Scan for the cell matching the given text and deliver its [x, y] coordinate at center. 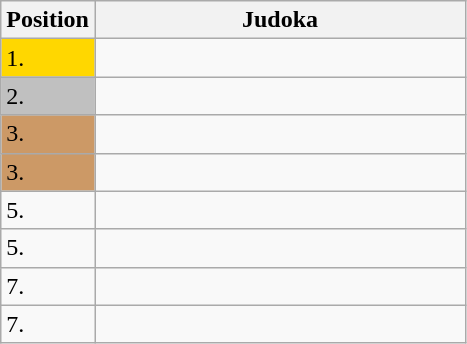
2. [48, 96]
1. [48, 58]
Judoka [280, 20]
Position [48, 20]
